For the text-containing cell, return its midpoint in [X, Y] coordinate format. 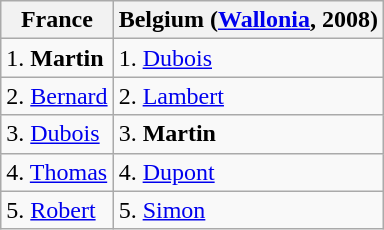
3. Martin [248, 134]
4. Thomas [57, 172]
1. Dubois [248, 58]
2. Lambert [248, 96]
1. Martin [57, 58]
2. Bernard [57, 96]
Belgium (Wallonia, 2008) [248, 20]
4. Dupont [248, 172]
5. Simon [248, 210]
3. Dubois [57, 134]
5. Robert [57, 210]
France [57, 20]
